Output the (x, y) coordinate of the center of the cell containing the given text.  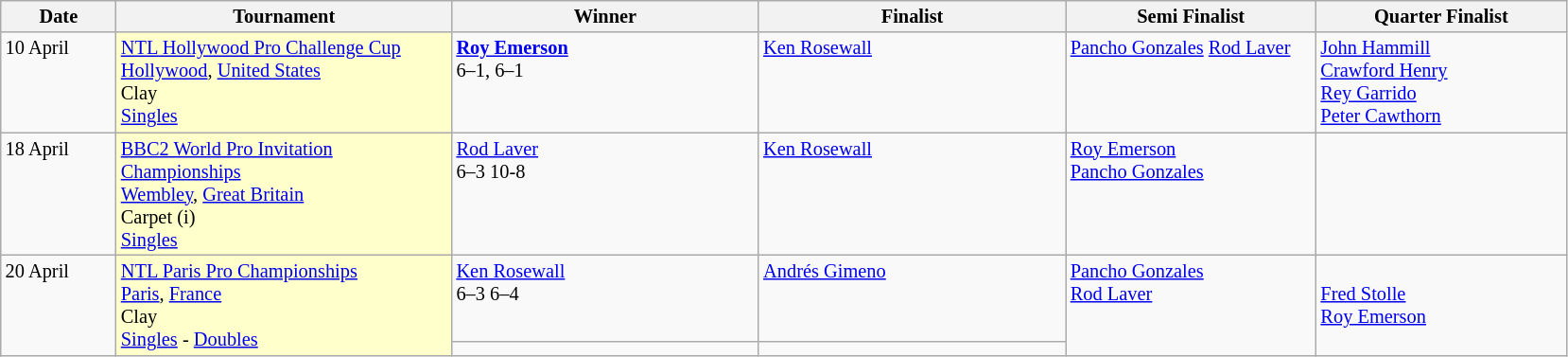
John Hammill Crawford Henry Rey Garrido Peter Cawthorn (1441, 82)
Winner (605, 16)
Ken Rosewall6–3 6–4 (605, 297)
Quarter Finalist (1441, 16)
Semi Finalist (1192, 16)
NTL Paris Pro Championships Paris, FranceClaySingles - Doubles (284, 305)
Date (59, 16)
Tournament (284, 16)
10 April (59, 82)
Finalist (912, 16)
Roy Emerson Pancho Gonzales (1192, 194)
18 April (59, 194)
NTL Hollywood Pro Challenge Cup Hollywood, United StatesClaySingles (284, 82)
20 April (59, 305)
Andrés Gimeno (912, 297)
Rod Laver6–3 10-8 (605, 194)
Roy Emerson6–1, 6–1 (605, 82)
Fred Stolle Roy Emerson (1441, 305)
BBC2 World Pro Invitation ChampionshipsWembley, Great Britain Carpet (i)Singles (284, 194)
